Locate the cell with the specified text and output its (x, y) center coordinate. 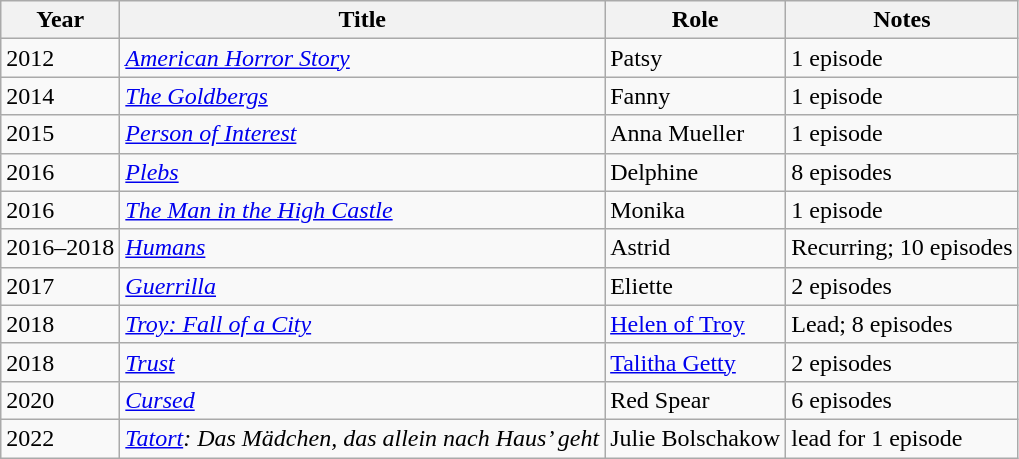
Astrid (696, 248)
2015 (60, 134)
Monika (696, 210)
Anna Mueller (696, 134)
Notes (902, 20)
Lead; 8 episodes (902, 324)
Humans (362, 248)
Delphine (696, 172)
The Man in the High Castle (362, 210)
Title (362, 20)
Recurring; 10 episodes (902, 248)
Person of Interest (362, 134)
Tatort: Das Mädchen, das allein nach Haus’ geht (362, 438)
Cursed (362, 400)
Helen of Troy (696, 324)
Role (696, 20)
Julie Bolschakow (696, 438)
lead for 1 episode (902, 438)
Red Spear (696, 400)
Guerrilla (362, 286)
The Goldbergs (362, 96)
Fanny (696, 96)
2022 (60, 438)
Patsy (696, 58)
2012 (60, 58)
Plebs (362, 172)
6 episodes (902, 400)
Talitha Getty (696, 362)
2014 (60, 96)
Troy: Fall of a City (362, 324)
Year (60, 20)
Trust (362, 362)
8 episodes (902, 172)
2016–2018 (60, 248)
American Horror Story (362, 58)
2017 (60, 286)
Eliette (696, 286)
2020 (60, 400)
